Find where the given text appears and provide that cell's center as (X, Y) coordinate. 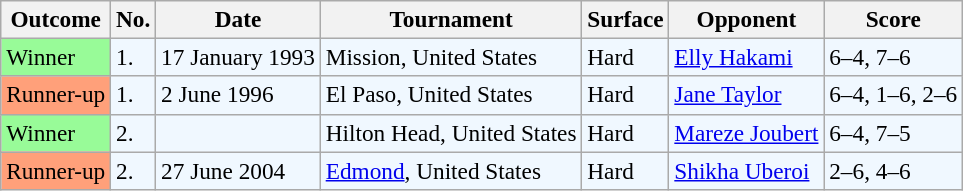
Tournament (451, 19)
Hilton Head, United States (451, 133)
Score (894, 19)
17 January 1993 (238, 57)
6–4, 7–5 (894, 133)
2 June 1996 (238, 95)
27 June 2004 (238, 170)
6–4, 7–6 (894, 57)
Mission, United States (451, 57)
Edmond, United States (451, 170)
Shikha Uberoi (746, 170)
6–4, 1–6, 2–6 (894, 95)
No. (134, 19)
Mareze Joubert (746, 133)
Date (238, 19)
Outcome (56, 19)
Jane Taylor (746, 95)
Elly Hakami (746, 57)
Opponent (746, 19)
El Paso, United States (451, 95)
2–6, 4–6 (894, 170)
Surface (626, 19)
